Detect which cell encompasses the target text, then output its (X, Y) center coordinate. 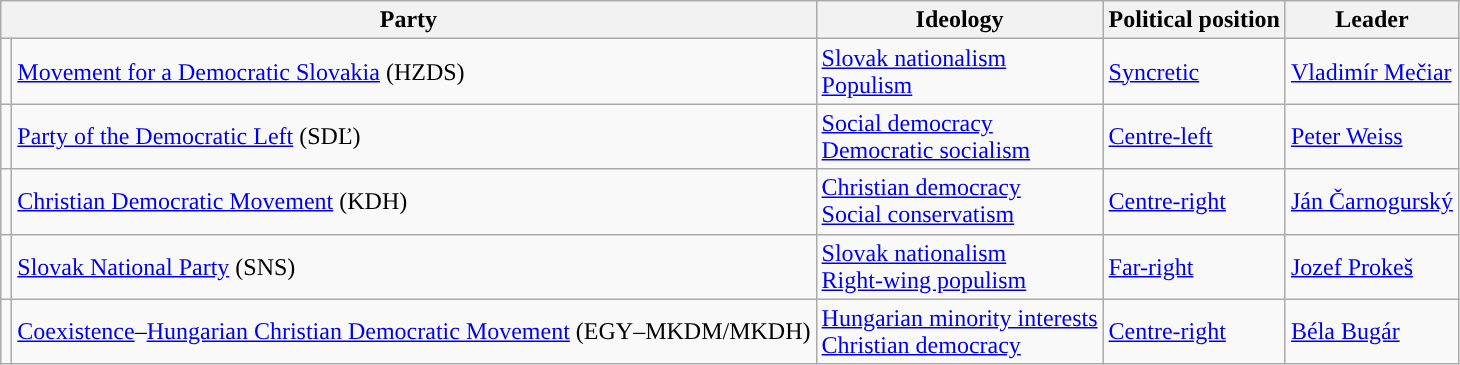
Hungarian minority interestsChristian democracy (960, 332)
Centre-left (1194, 136)
Leader (1372, 20)
Party (408, 20)
Syncretic (1194, 72)
Slovak nationalismPopulism (960, 72)
Christian Democratic Movement (KDH) (414, 202)
Party of the Democratic Left (SDĽ) (414, 136)
Jozef Prokeš (1372, 266)
Vladimír Mečiar (1372, 72)
Political position (1194, 20)
Béla Bugár (1372, 332)
Social democracyDemocratic socialism (960, 136)
Ideology (960, 20)
Far-right (1194, 266)
Coexistence–Hungarian Christian Democratic Movement (EGY–MKDM/MKDH) (414, 332)
Peter Weiss (1372, 136)
Slovak nationalismRight-wing populism (960, 266)
Ján Čarnogurský (1372, 202)
Movement for a Democratic Slovakia (HZDS) (414, 72)
Christian democracySocial conservatism (960, 202)
Slovak National Party (SNS) (414, 266)
